For the text-containing cell, return its midpoint in (x, y) coordinate format. 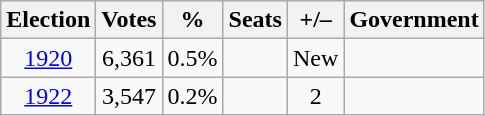
Seats (255, 20)
2 (315, 96)
1922 (48, 96)
Election (48, 20)
Votes (129, 20)
3,547 (129, 96)
New (315, 58)
1920 (48, 58)
% (192, 20)
0.5% (192, 58)
+/– (315, 20)
Government (414, 20)
0.2% (192, 96)
6,361 (129, 58)
